From the cell containing the given text, extract its center point as [x, y] coordinate. 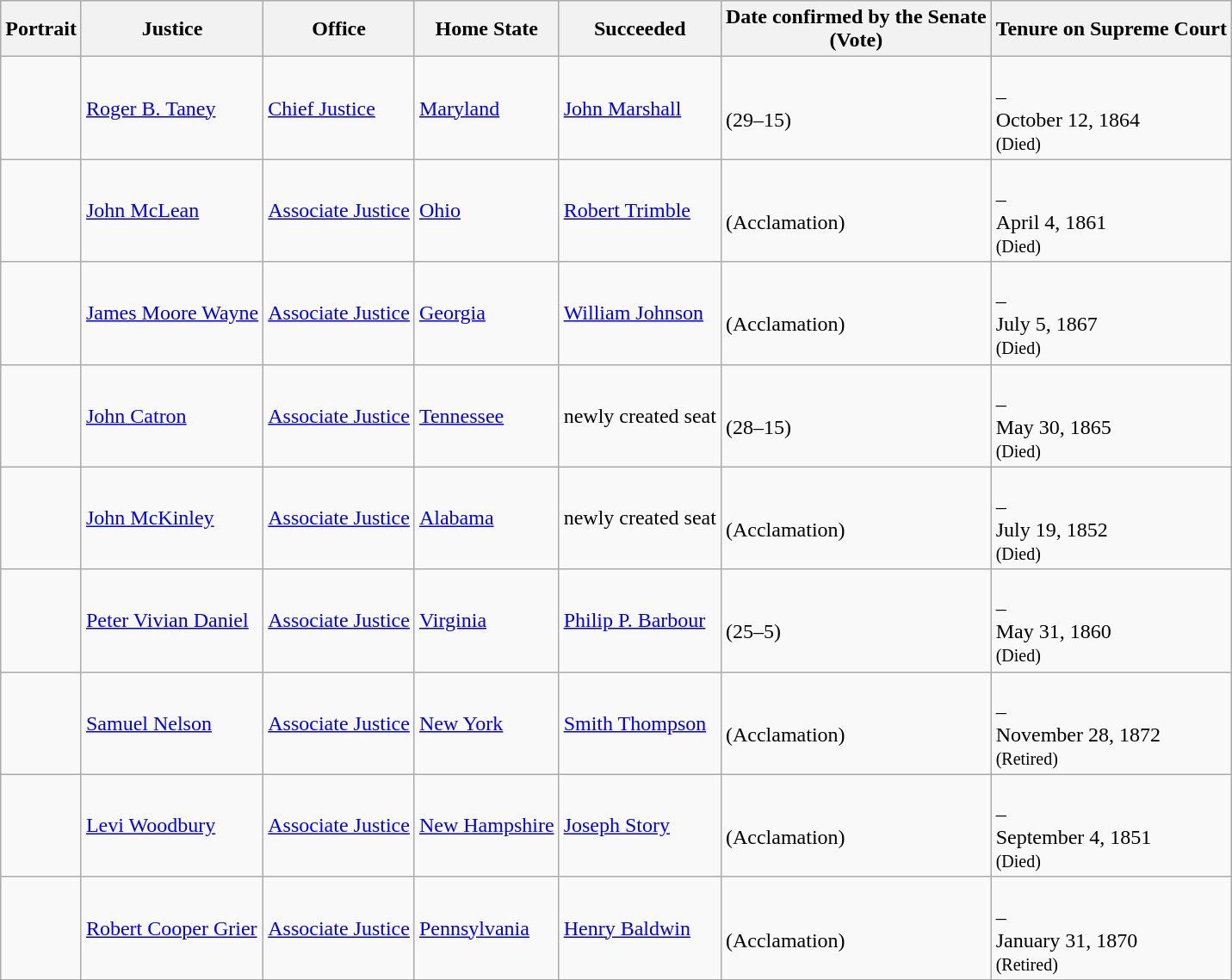
–September 4, 1851(Died) [1111, 825]
Smith Thompson [640, 723]
–May 30, 1865(Died) [1111, 415]
Robert Cooper Grier [172, 928]
Tenure on Supreme Court [1111, 29]
–October 12, 1864(Died) [1111, 109]
Roger B. Taney [172, 109]
James Moore Wayne [172, 313]
–July 5, 1867(Died) [1111, 313]
Portrait [41, 29]
Maryland [486, 109]
Ohio [486, 210]
Georgia [486, 313]
William Johnson [640, 313]
–January 31, 1870(Retired) [1111, 928]
Levi Woodbury [172, 825]
(25–5) [856, 620]
Succeeded [640, 29]
Joseph Story [640, 825]
–July 19, 1852(Died) [1111, 518]
Chief Justice [339, 109]
(29–15) [856, 109]
(28–15) [856, 415]
John Catron [172, 415]
Home State [486, 29]
–April 4, 1861(Died) [1111, 210]
Tennessee [486, 415]
Peter Vivian Daniel [172, 620]
Justice [172, 29]
–November 28, 1872(Retired) [1111, 723]
Virginia [486, 620]
John McKinley [172, 518]
New Hampshire [486, 825]
Office [339, 29]
Samuel Nelson [172, 723]
New York [486, 723]
–May 31, 1860(Died) [1111, 620]
Date confirmed by the Senate(Vote) [856, 29]
Henry Baldwin [640, 928]
John Marshall [640, 109]
Pennsylvania [486, 928]
John McLean [172, 210]
Philip P. Barbour [640, 620]
Robert Trimble [640, 210]
Alabama [486, 518]
